Return (x, y) of the center of cell containing provided text 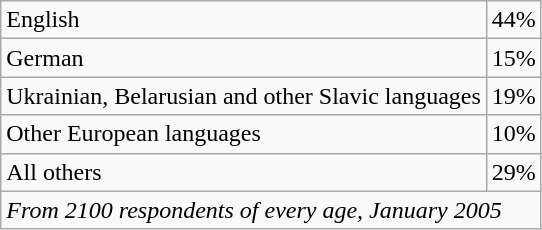
44% (514, 20)
15% (514, 58)
Other European languages (244, 134)
All others (244, 172)
29% (514, 172)
Ukrainian, Belarusian and other Slavic languages (244, 96)
German (244, 58)
19% (514, 96)
From 2100 respondents of every age, January 2005 (272, 210)
10% (514, 134)
English (244, 20)
